For the text-containing cell, return its midpoint in (x, y) coordinate format. 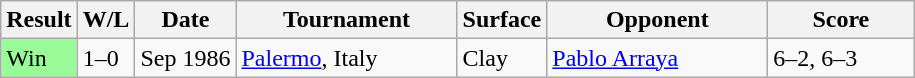
Opponent (658, 20)
Result (39, 20)
Clay (502, 58)
Palermo, Italy (346, 58)
Pablo Arraya (658, 58)
Win (39, 58)
1–0 (106, 58)
6–2, 6–3 (841, 58)
W/L (106, 20)
Sep 1986 (186, 58)
Tournament (346, 20)
Score (841, 20)
Surface (502, 20)
Date (186, 20)
